Return the [X, Y] coordinate for the center point of the cell that contains the specified text.  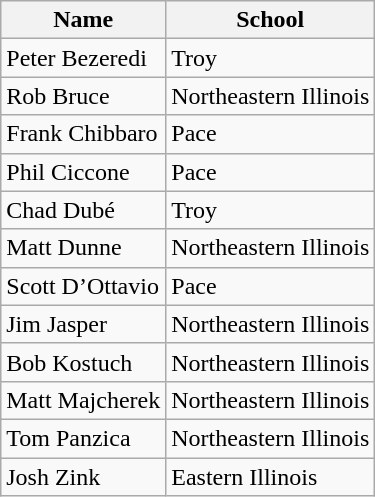
Rob Bruce [84, 96]
School [270, 20]
Tom Panzica [84, 438]
Eastern Illinois [270, 477]
Chad Dubé [84, 210]
Matt Dunne [84, 248]
Bob Kostuch [84, 362]
Scott D’Ottavio [84, 286]
Jim Jasper [84, 324]
Name [84, 20]
Peter Bezeredi [84, 58]
Frank Chibbaro [84, 134]
Josh Zink [84, 477]
Phil Ciccone [84, 172]
Matt Majcherek [84, 400]
